Identify which cell holds the provided text, then report its (x, y) central coordinate. 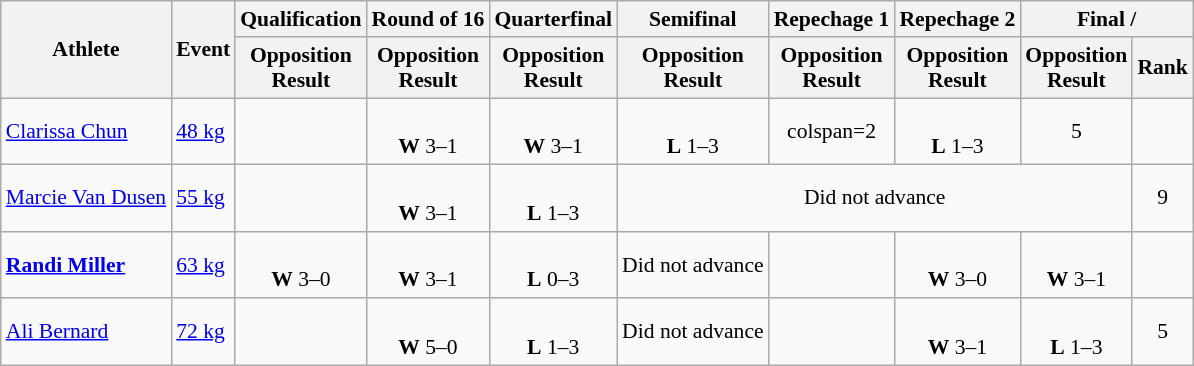
Semifinal (693, 19)
Repechage 2 (957, 19)
colspan=2 (832, 132)
63 kg (203, 266)
Quarterfinal (553, 19)
Round of 16 (428, 19)
55 kg (203, 198)
L 0–3 (553, 266)
Athlete (86, 50)
Repechage 1 (832, 19)
48 kg (203, 132)
72 kg (203, 332)
Randi Miller (86, 266)
Rank (1162, 68)
Clarissa Chun (86, 132)
W 5–0 (428, 332)
Event (203, 50)
Final / (1106, 19)
Marcie Van Dusen (86, 198)
Ali Bernard (86, 332)
9 (1162, 198)
Qualification (300, 19)
